Determine the [x, y] coordinate at the center of the cell enclosing the given text.  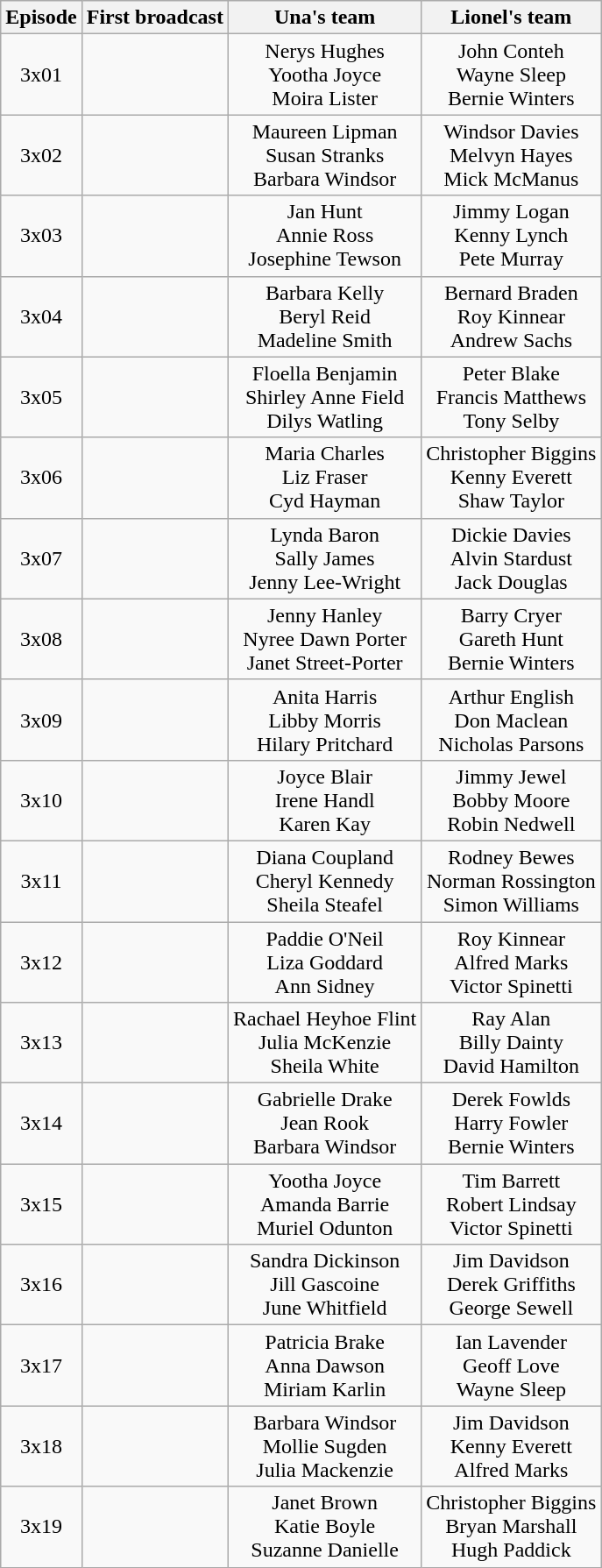
First broadcast [154, 18]
Windsor DaviesMelvyn HayesMick McManus [512, 155]
3x06 [41, 478]
3x02 [41, 155]
Lionel's team [512, 18]
3x12 [41, 962]
Jimmy LoganKenny LynchPete Murray [512, 236]
3x13 [41, 1043]
3x09 [41, 720]
3x15 [41, 1204]
Jim DavidsonDerek GriffithsGeorge Sewell [512, 1285]
Jim DavidsonKenny EverettAlfred Marks [512, 1446]
Gabrielle DrakeJean RookBarbara Windsor [324, 1124]
Rachael Heyhoe FlintJulia McKenzieSheila White [324, 1043]
Sandra DickinsonJill GascoineJune Whitfield [324, 1285]
3x07 [41, 558]
Barry CryerGareth HuntBernie Winters [512, 639]
3x04 [41, 316]
3x11 [41, 881]
Christopher BigginsKenny EverettShaw Taylor [512, 478]
Tim BarrettRobert LindsayVictor Spinetti [512, 1204]
Jan HuntAnnie RossJosephine Tewson [324, 236]
Dickie DaviesAlvin StardustJack Douglas [512, 558]
Paddie O'NeilLiza GoddardAnn Sidney [324, 962]
Lynda BaronSally JamesJenny Lee-Wright [324, 558]
Joyce BlairIrene HandlKaren Kay [324, 800]
3x01 [41, 74]
3x19 [41, 1527]
3x05 [41, 397]
Rodney BewesNorman RossingtonSimon Williams [512, 881]
3x08 [41, 639]
Arthur EnglishDon MacleanNicholas Parsons [512, 720]
Episode [41, 18]
Roy KinnearAlfred MarksVictor Spinetti [512, 962]
3x03 [41, 236]
Janet BrownKatie BoyleSuzanne Danielle [324, 1527]
Bernard BradenRoy KinnearAndrew Sachs [512, 316]
Jenny HanleyNyree Dawn PorterJanet Street-Porter [324, 639]
3x14 [41, 1124]
John ContehWayne SleepBernie Winters [512, 74]
Patricia BrakeAnna DawsonMiriam Karlin [324, 1366]
Barbara WindsorMollie SugdenJulia Mackenzie [324, 1446]
Diana CouplandCheryl KennedySheila Steafel [324, 881]
Ray AlanBilly DaintyDavid Hamilton [512, 1043]
Barbara KellyBeryl ReidMadeline Smith [324, 316]
Anita HarrisLibby MorrisHilary Pritchard [324, 720]
Una's team [324, 18]
Nerys HughesYootha JoyceMoira Lister [324, 74]
Ian LavenderGeoff LoveWayne Sleep [512, 1366]
3x10 [41, 800]
3x17 [41, 1366]
Maria CharlesLiz FraserCyd Hayman [324, 478]
3x16 [41, 1285]
Derek FowldsHarry FowlerBernie Winters [512, 1124]
Jimmy JewelBobby MooreRobin Nedwell [512, 800]
Christopher BigginsBryan MarshallHugh Paddick [512, 1527]
Floella BenjaminShirley Anne FieldDilys Watling [324, 397]
3x18 [41, 1446]
Maureen LipmanSusan StranksBarbara Windsor [324, 155]
Yootha JoyceAmanda BarrieMuriel Odunton [324, 1204]
Peter BlakeFrancis MatthewsTony Selby [512, 397]
